Capture the cell that displays the provided text and extract its [x, y] central coordinate. 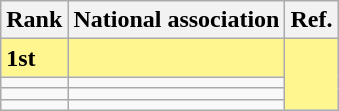
1st [34, 58]
Ref. [312, 20]
National association [176, 20]
Rank [34, 20]
